Locate the cell with the specified text and output its (x, y) center coordinate. 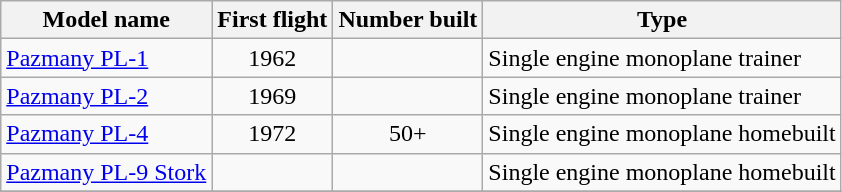
Pazmany PL-4 (106, 134)
Pazmany PL-2 (106, 96)
1972 (272, 134)
Pazmany PL-1 (106, 58)
First flight (272, 20)
Number built (408, 20)
Pazmany PL-9 Stork (106, 172)
1969 (272, 96)
Type (662, 20)
Model name (106, 20)
50+ (408, 134)
1962 (272, 58)
